Capture the cell that displays the provided text and extract its [X, Y] central coordinate. 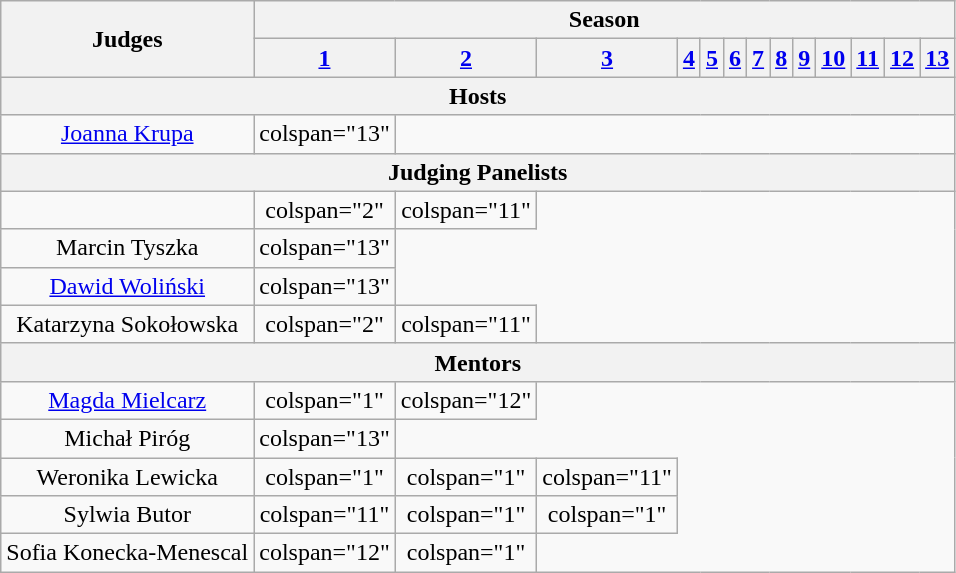
12 [902, 58]
Judges [128, 39]
Mentors [478, 362]
11 [868, 58]
Hosts [478, 96]
6 [734, 58]
10 [834, 58]
Sofia Konecka-Menescal [128, 553]
4 [688, 58]
Season [604, 20]
Judging Panelists [478, 172]
2 [466, 58]
Sylwia Butor [128, 515]
3 [608, 58]
Magda Mielcarz [128, 400]
Dawid Woliński [128, 286]
9 [804, 58]
7 [758, 58]
Joanna Krupa [128, 134]
5 [712, 58]
Michał Piróg [128, 438]
Katarzyna Sokołowska [128, 324]
13 [938, 58]
1 [325, 58]
Marcin Tyszka [128, 248]
Weronika Lewicka [128, 477]
8 [782, 58]
